Pinpoint the cell where the given text exists, returning its (X, Y) midpoint coordinate. 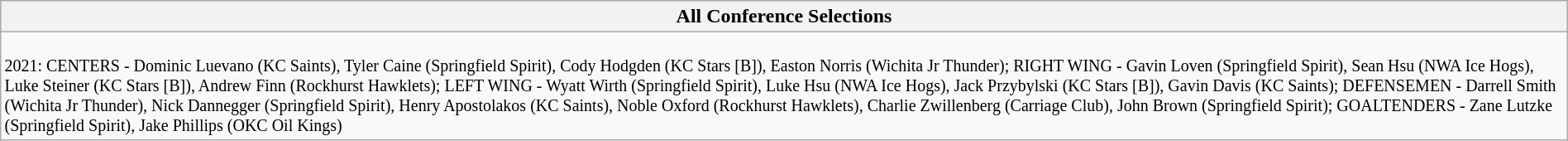
All Conference Selections (784, 17)
